Scan for the cell matching the given text and deliver its [X, Y] coordinate at center. 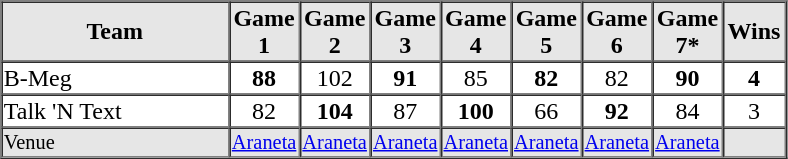
100 [476, 110]
Game 5 [546, 32]
Team [115, 32]
Game 7* [688, 32]
Wins [754, 32]
B-Meg [115, 78]
87 [406, 110]
90 [688, 78]
Game 1 [264, 32]
91 [406, 78]
85 [476, 78]
Game 4 [476, 32]
84 [688, 110]
4 [754, 78]
88 [264, 78]
66 [546, 110]
104 [334, 110]
Talk 'N Text [115, 110]
Game 2 [334, 32]
3 [754, 110]
Game 6 [618, 32]
Venue [115, 143]
102 [334, 78]
92 [618, 110]
Game 3 [406, 32]
